From the cell containing the given text, extract its center point as [x, y] coordinate. 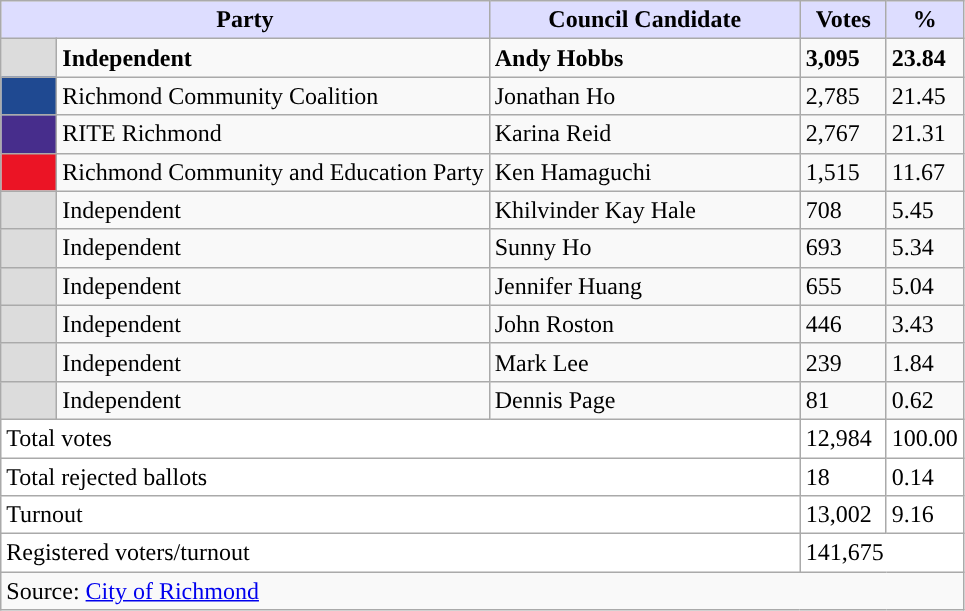
Total votes [400, 438]
11.67 [924, 172]
708 [843, 210]
693 [843, 248]
5.34 [924, 248]
1,515 [843, 172]
239 [843, 362]
100.00 [924, 438]
2,785 [843, 96]
Mark Lee [644, 362]
Registered voters/turnout [400, 553]
446 [843, 324]
9.16 [924, 515]
Party [245, 20]
3.43 [924, 324]
12,984 [843, 438]
Jonathan Ho [644, 96]
Turnout [400, 515]
John Roston [644, 324]
Jennifer Huang [644, 286]
% [924, 20]
Ken Hamaguchi [644, 172]
13,002 [843, 515]
1.84 [924, 362]
655 [843, 286]
18 [843, 477]
Dennis Page [644, 400]
3,095 [843, 58]
2,767 [843, 134]
141,675 [882, 553]
81 [843, 400]
0.14 [924, 477]
Karina Reid [644, 134]
21.45 [924, 96]
Council Candidate [644, 20]
Votes [843, 20]
Richmond Community and Education Party [273, 172]
21.31 [924, 134]
Total rejected ballots [400, 477]
0.62 [924, 400]
Khilvinder Kay Hale [644, 210]
23.84 [924, 58]
5.45 [924, 210]
Source: City of Richmond [482, 591]
Sunny Ho [644, 248]
Andy Hobbs [644, 58]
RITE Richmond [273, 134]
Richmond Community Coalition [273, 96]
5.04 [924, 286]
